Determine the (X, Y) coordinate at the center of the cell enclosing the given text.  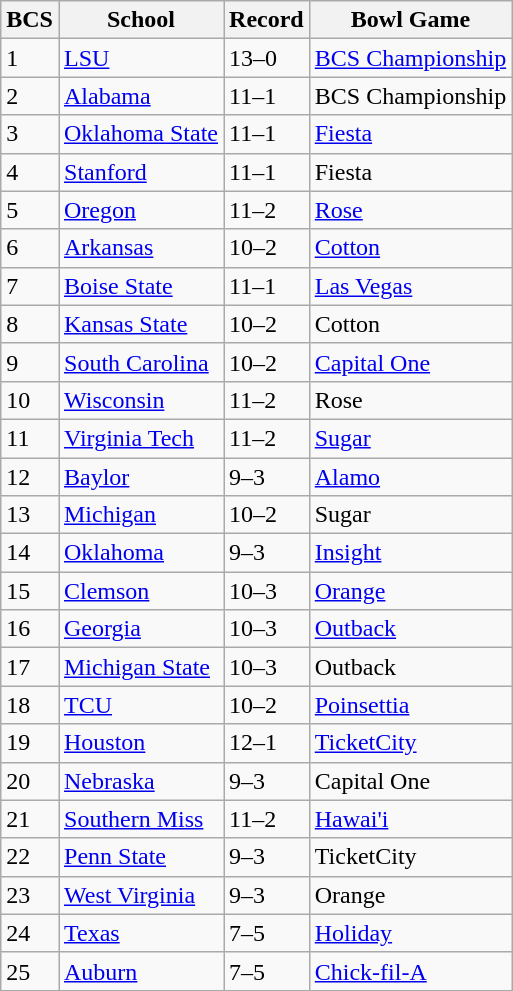
Baylor (140, 477)
Boise State (140, 286)
25 (30, 971)
11 (30, 438)
4 (30, 172)
13–0 (267, 58)
Record (267, 20)
20 (30, 781)
5 (30, 210)
7 (30, 286)
Alamo (410, 477)
LSU (140, 58)
Southern Miss (140, 819)
Oklahoma State (140, 134)
Hawai'i (410, 819)
24 (30, 933)
9 (30, 362)
Oregon (140, 210)
Nebraska (140, 781)
Wisconsin (140, 400)
West Virginia (140, 895)
13 (30, 515)
6 (30, 248)
14 (30, 553)
22 (30, 857)
10 (30, 400)
Arkansas (140, 248)
Houston (140, 743)
Las Vegas (410, 286)
23 (30, 895)
8 (30, 324)
Michigan State (140, 667)
Alabama (140, 96)
Insight (410, 553)
1 (30, 58)
Texas (140, 933)
21 (30, 819)
Bowl Game (410, 20)
Michigan (140, 515)
TCU (140, 705)
18 (30, 705)
Oklahoma (140, 553)
Clemson (140, 591)
3 (30, 134)
12 (30, 477)
Georgia (140, 629)
Kansas State (140, 324)
Virginia Tech (140, 438)
South Carolina (140, 362)
12–1 (267, 743)
16 (30, 629)
Chick-fil-A (410, 971)
15 (30, 591)
Holiday (410, 933)
Stanford (140, 172)
2 (30, 96)
School (140, 20)
Penn State (140, 857)
Poinsettia (410, 705)
19 (30, 743)
Auburn (140, 971)
BCS (30, 20)
17 (30, 667)
